Search for the cell housing the specified text and yield its [x, y] center coordinate. 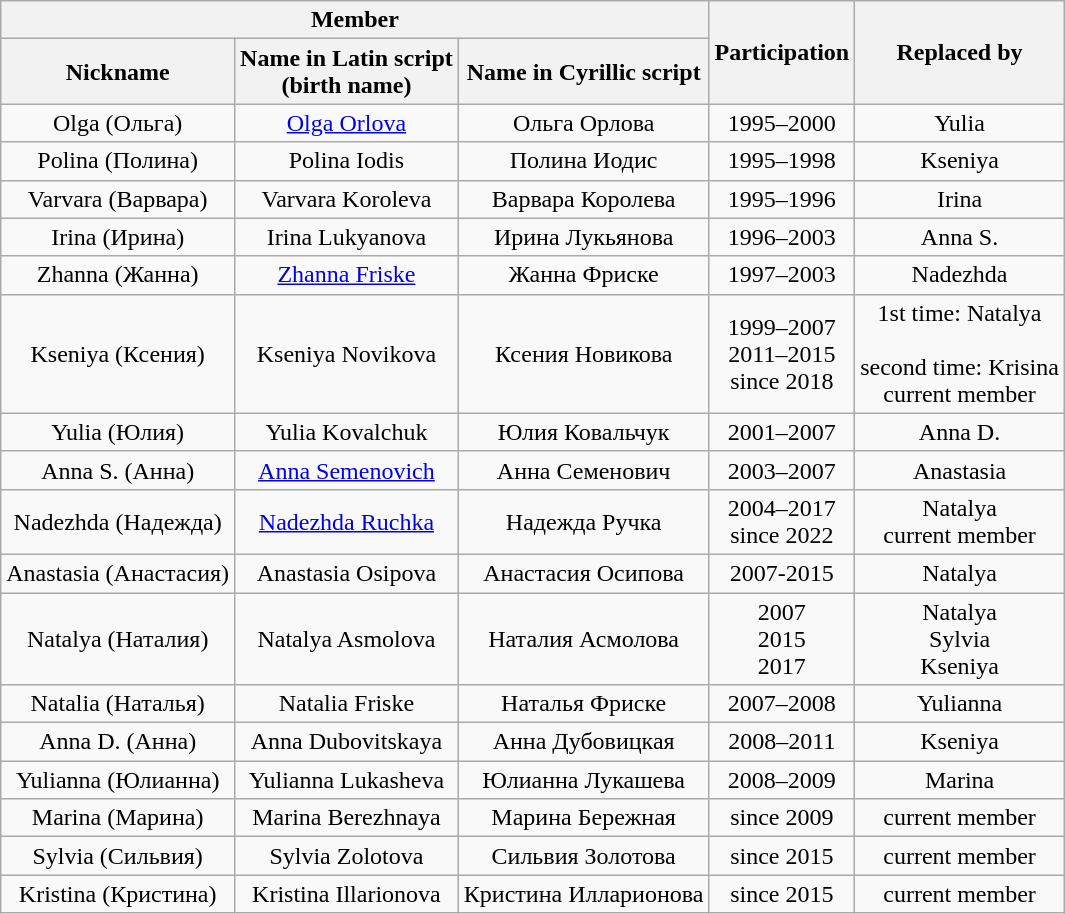
Marina (Марина) [118, 818]
Наталия Асмолова [584, 638]
Анна Дубовицкая [584, 742]
Natalyacurrent member [960, 522]
Irina Lukyanova [347, 237]
Ирина Лукьянова [584, 237]
Yulia [960, 123]
Irina (Ирина) [118, 237]
NatalyaSylviaKseniya [960, 638]
Sylvia Zolotova [347, 856]
Marina [960, 780]
Olga Orlova [347, 123]
Natalya Asmolova [347, 638]
1997–2003 [782, 275]
Varvara Koroleva [347, 199]
Yulianna Lukasheva [347, 780]
2008–2011 [782, 742]
Natalya (Наталия) [118, 638]
Marina Berezhnaya [347, 818]
Юлия Ковальчук [584, 432]
Ольга Орлова [584, 123]
1996–2003 [782, 237]
1995–2000 [782, 123]
Сильвия Золотова [584, 856]
200720152017 [782, 638]
Анастасия Осипова [584, 573]
Anastasia (Анастасия) [118, 573]
Polina Iodis [347, 161]
Anastasia [960, 470]
Name in Latin script(birth name) [347, 72]
Kseniya Novikova [347, 354]
Anna S. (Анна) [118, 470]
Полина Иодис [584, 161]
Жанна Фриске [584, 275]
Natalia Friske [347, 704]
Replaced by [960, 52]
Yulia Kovalchuk [347, 432]
Nadezhda (Надежда) [118, 522]
Nadezhda [960, 275]
Надежда Ручка [584, 522]
Anna D. (Анна) [118, 742]
Кристина Илларионова [584, 894]
Olga (Ольга) [118, 123]
since 2009 [782, 818]
Zhanna Friske [347, 275]
2001–2007 [782, 432]
1995–1996 [782, 199]
2007-2015 [782, 573]
Natalia (Наталья) [118, 704]
Irina [960, 199]
Nickname [118, 72]
Zhanna (Жанна) [118, 275]
Юлианна Лукашева [584, 780]
Yulianna (Юлианна) [118, 780]
Наталья Фриске [584, 704]
Марина Бережная [584, 818]
2004–2017 since 2022 [782, 522]
Anna D. [960, 432]
Anastasia Osipova [347, 573]
Nadezhda Ruchka [347, 522]
2003–2007 [782, 470]
Kristina Illarionova [347, 894]
1999–2007 2011–2015 since 2018 [782, 354]
Yulianna [960, 704]
Polina (Полина) [118, 161]
Kristina (Кристина) [118, 894]
Yulia (Юлия) [118, 432]
1995–1998 [782, 161]
Anna Semenovich [347, 470]
Anna S. [960, 237]
Name in Cyrillic script [584, 72]
Varvara (Варвара) [118, 199]
Ксения Новикова [584, 354]
Natalya [960, 573]
2008–2009 [782, 780]
Kseniya (Ксения) [118, 354]
2007–2008 [782, 704]
Анна Семенович [584, 470]
1st time: Natalya second time: Krisina current member [960, 354]
Member [355, 20]
Sylvia (Сильвия) [118, 856]
Participation [782, 52]
Anna Dubovitskaya [347, 742]
Варвара Королева [584, 199]
